From the cell containing the given text, extract its center point as [x, y] coordinate. 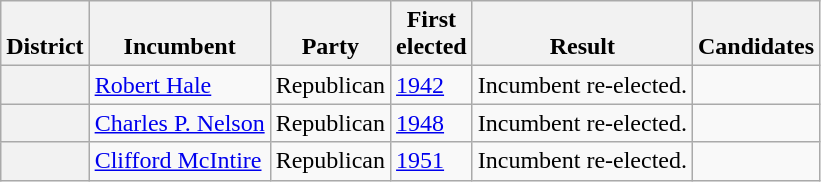
Clifford McIntire [180, 161]
1942 [432, 85]
Candidates [756, 34]
District [45, 34]
Party [330, 34]
Robert Hale [180, 85]
Result [582, 34]
Charles P. Nelson [180, 123]
Firstelected [432, 34]
1951 [432, 161]
Incumbent [180, 34]
1948 [432, 123]
